Identify which cell holds the provided text, then report its (X, Y) central coordinate. 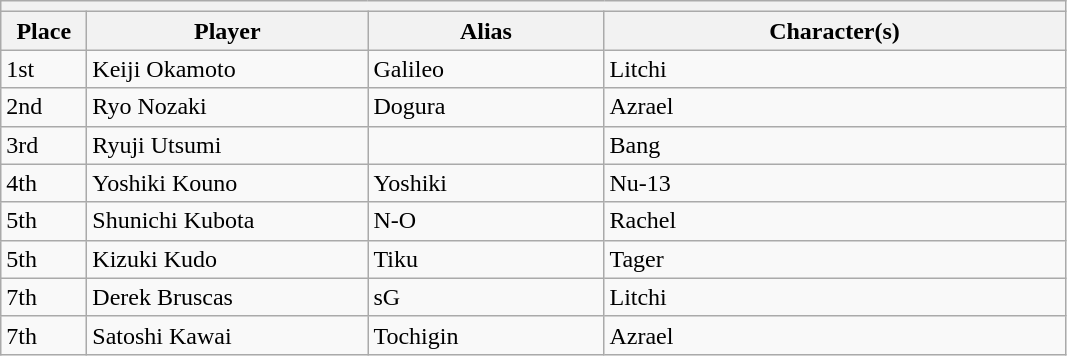
2nd (44, 107)
Tiku (486, 259)
Shunichi Kubota (228, 221)
sG (486, 297)
Place (44, 31)
Keiji Okamoto (228, 69)
Ryo Nozaki (228, 107)
Bang (834, 145)
N-O (486, 221)
Galileo (486, 69)
4th (44, 183)
Derek Bruscas (228, 297)
Yoshiki Kouno (228, 183)
1st (44, 69)
Tager (834, 259)
Character(s) (834, 31)
Dogura (486, 107)
Tochigin (486, 335)
Ryuji Utsumi (228, 145)
Nu-13 (834, 183)
Yoshiki (486, 183)
Kizuki Kudo (228, 259)
Satoshi Kawai (228, 335)
3rd (44, 145)
Player (228, 31)
Alias (486, 31)
Rachel (834, 221)
